Scan for the cell matching the given text and deliver its (X, Y) coordinate at center. 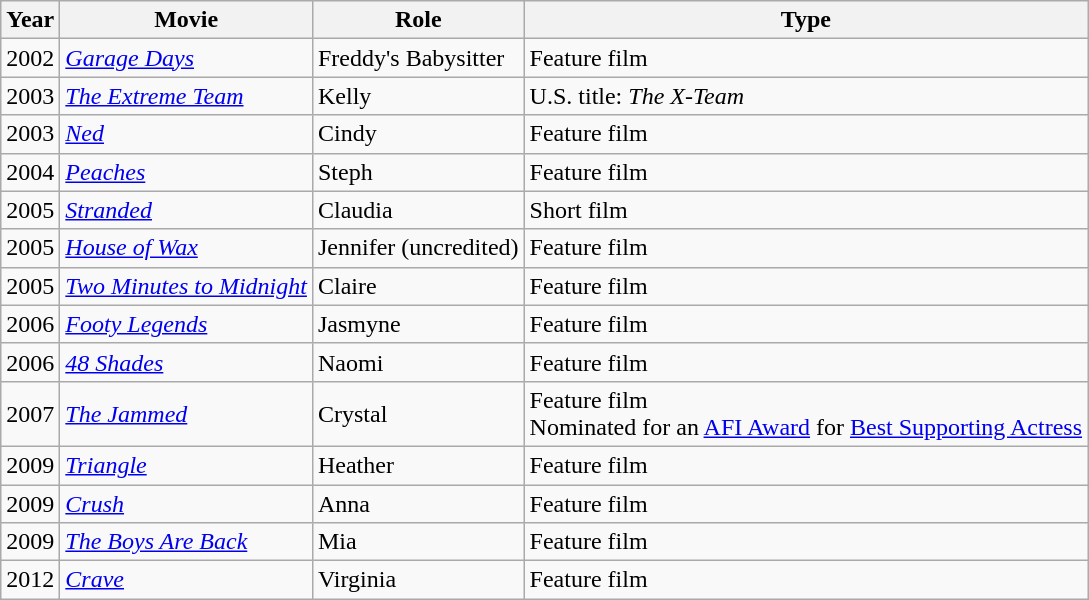
Garage Days (186, 58)
2007 (30, 414)
Crystal (418, 414)
Footy Legends (186, 324)
Triangle (186, 465)
Crush (186, 503)
Short film (806, 210)
Freddy's Babysitter (418, 58)
The Boys Are Back (186, 542)
The Jammed (186, 414)
Mia (418, 542)
House of Wax (186, 248)
2002 (30, 58)
2004 (30, 172)
Jasmyne (418, 324)
Crave (186, 580)
Type (806, 20)
Claire (418, 286)
The Extreme Team (186, 96)
48 Shades (186, 362)
Anna (418, 503)
Year (30, 20)
2012 (30, 580)
Virginia (418, 580)
U.S. title: The X-Team (806, 96)
Kelly (418, 96)
Ned (186, 134)
Role (418, 20)
Cindy (418, 134)
Claudia (418, 210)
Movie (186, 20)
Peaches (186, 172)
Steph (418, 172)
Jennifer (uncredited) (418, 248)
Two Minutes to Midnight (186, 286)
Naomi (418, 362)
Stranded (186, 210)
Feature film Nominated for an AFI Award for Best Supporting Actress (806, 414)
Heather (418, 465)
